Return [X, Y] of the center of cell containing provided text 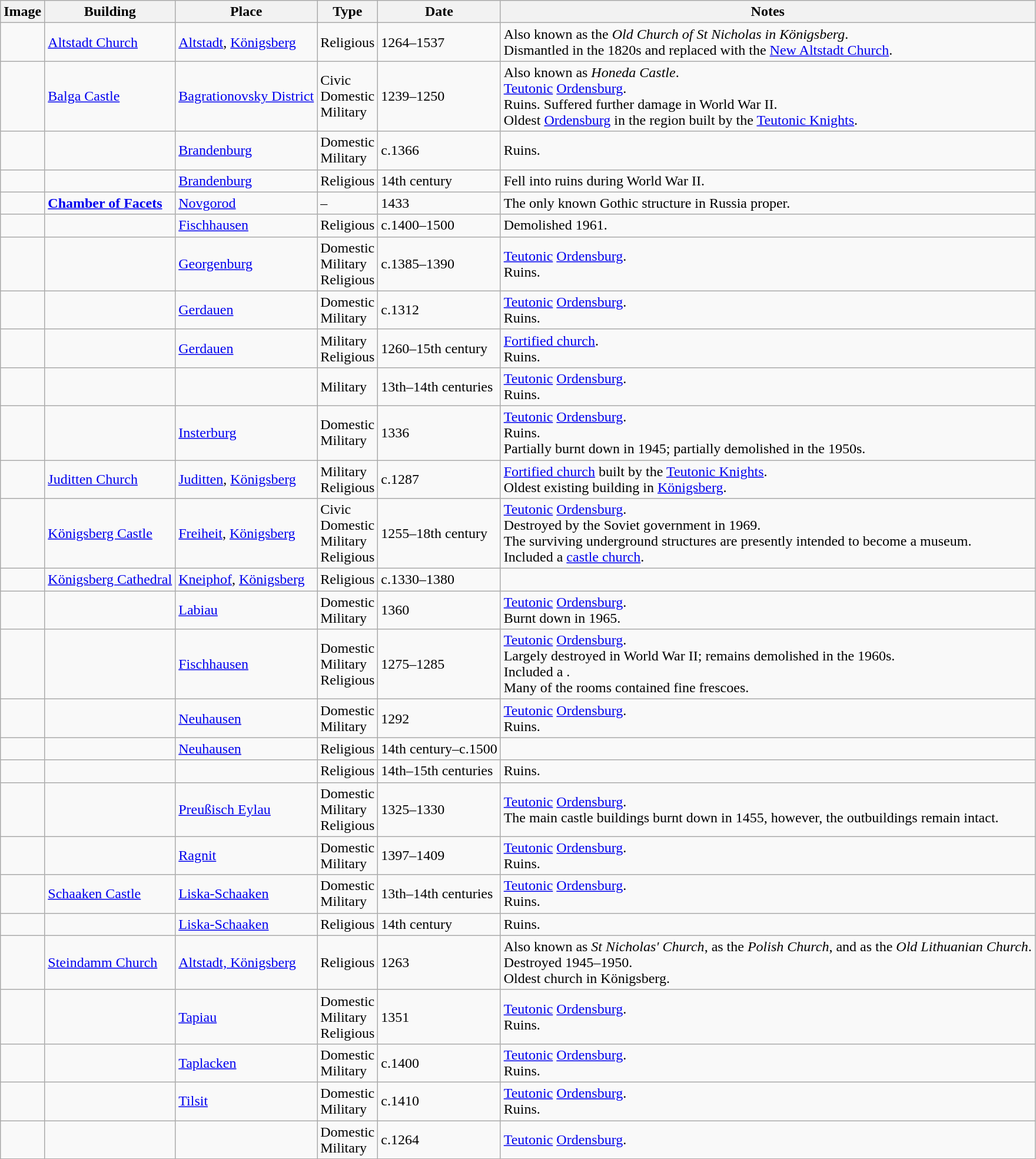
Altstadt Church [110, 42]
Steindamm Church [110, 962]
Insterburg [246, 433]
Chamber of Facets [110, 203]
1433 [439, 203]
Fortified church.Ruins. [768, 348]
Date [439, 12]
c.1400–1500 [439, 225]
1275–1285 [439, 664]
Building [110, 12]
c.1366 [439, 151]
1292 [439, 718]
Juditten Church [110, 479]
Teutonic Ordensburg.Ruins.Partially burnt down in 1945; partially demolished in the 1950s. [768, 433]
c.1330–1380 [439, 580]
c.1264 [439, 1140]
Labiau [246, 610]
1336 [439, 433]
Teutonic Ordensburg.Largely destroyed in World War II; remains demolished in the 1960s.Included a .Many of the rooms contained fine frescoes. [768, 664]
c.1400 [439, 1063]
1264–1537 [439, 42]
1239–1250 [439, 97]
1260–15th century [439, 348]
1255–18th century [439, 533]
c.1385–1390 [439, 264]
Demolished 1961. [768, 225]
1397–1409 [439, 856]
Place [246, 12]
Ragnit [246, 856]
1325–1330 [439, 809]
Königsberg Castle [110, 533]
Freiheit, Königsberg [246, 533]
Fortified church built by the Teutonic Knights.Oldest existing building in Königsberg. [768, 479]
Georgenburg [246, 264]
CivicDomesticMilitaryReligious [347, 533]
Military [347, 386]
Image [22, 12]
Fell into ruins during World War II. [768, 181]
c.1312 [439, 310]
Notes [768, 12]
Taplacken [246, 1063]
Bagrationovsky District [246, 97]
1360 [439, 610]
Kneiphof, Königsberg [246, 580]
CivicDomesticMilitary [347, 97]
Also known as the Old Church of St Nicholas in Königsberg.Dismantled in the 1820s and replaced with the New Altstadt Church. [768, 42]
Juditten, Königsberg [246, 479]
Tapiau [246, 1017]
c.1410 [439, 1101]
Balga Castle [110, 97]
Novgorod [246, 203]
14th–15th centuries [439, 771]
Preußisch Eylau [246, 809]
14th century–c.1500 [439, 749]
1351 [439, 1017]
Type [347, 12]
Tilsit [246, 1101]
Teutonic Ordensburg.The main castle buildings burnt down in 1455, however, the outbuildings remain intact. [768, 809]
Also known as St Nicholas' Church, as the Polish Church, and as the Old Lithuanian Church.Destroyed 1945–1950.Oldest church in Königsberg. [768, 962]
Teutonic Ordensburg. [768, 1140]
Königsberg Cathedral [110, 580]
Teutonic Ordensburg.Burnt down in 1965. [768, 610]
Schaaken Castle [110, 894]
c.1287 [439, 479]
– [347, 203]
1263 [439, 962]
The only known Gothic structure in Russia proper. [768, 203]
